From the cell containing the given text, extract its center point as (x, y) coordinate. 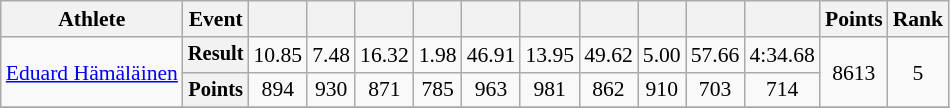
49.62 (608, 55)
871 (384, 90)
10.85 (278, 55)
5.00 (662, 55)
894 (278, 90)
785 (438, 90)
930 (331, 90)
703 (716, 90)
981 (550, 90)
57.66 (716, 55)
13.95 (550, 55)
4:34.68 (782, 55)
Event (216, 19)
7.48 (331, 55)
5 (918, 72)
714 (782, 90)
Eduard Hämäläinen (92, 72)
1.98 (438, 55)
8613 (854, 72)
46.91 (492, 55)
16.32 (384, 55)
Rank (918, 19)
963 (492, 90)
910 (662, 90)
Result (216, 55)
862 (608, 90)
Athlete (92, 19)
